Determine the [x, y] coordinate at the center of the cell enclosing the given text.  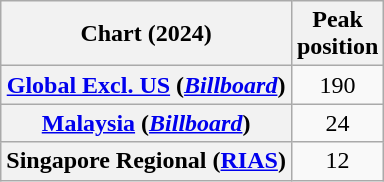
Global Excl. US (Billboard) [146, 85]
Chart (2024) [146, 34]
24 [337, 123]
Peakposition [337, 34]
190 [337, 85]
12 [337, 161]
Singapore Regional (RIAS) [146, 161]
Malaysia (Billboard) [146, 123]
